From the cell containing the given text, extract its center point as [x, y] coordinate. 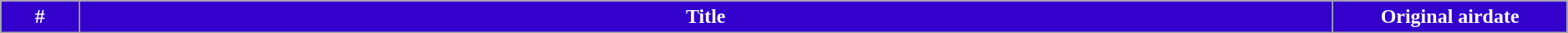
Title [706, 17]
Original airdate [1450, 17]
# [40, 17]
